Pinpoint the cell where the given text exists, returning its [X, Y] midpoint coordinate. 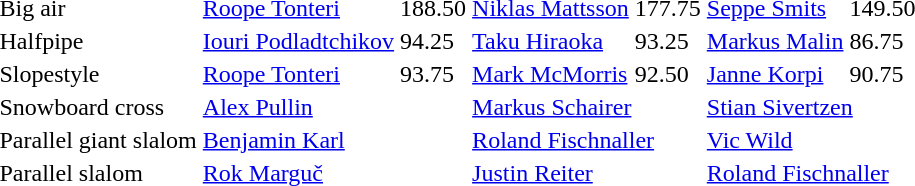
Roland Fischnaller [587, 140]
Iouri Podladtchikov [298, 41]
93.25 [668, 41]
Roope Tonteri [298, 74]
Taku Hiraoka [551, 41]
Markus Schairer [587, 107]
93.75 [434, 74]
Alex Pullin [334, 107]
Markus Malin [775, 41]
Janne Korpi [775, 74]
92.50 [668, 74]
94.25 [434, 41]
Mark McMorris [551, 74]
Benjamin Karl [334, 140]
